Return the [X, Y] coordinate for the center point of the cell that contains the specified text.  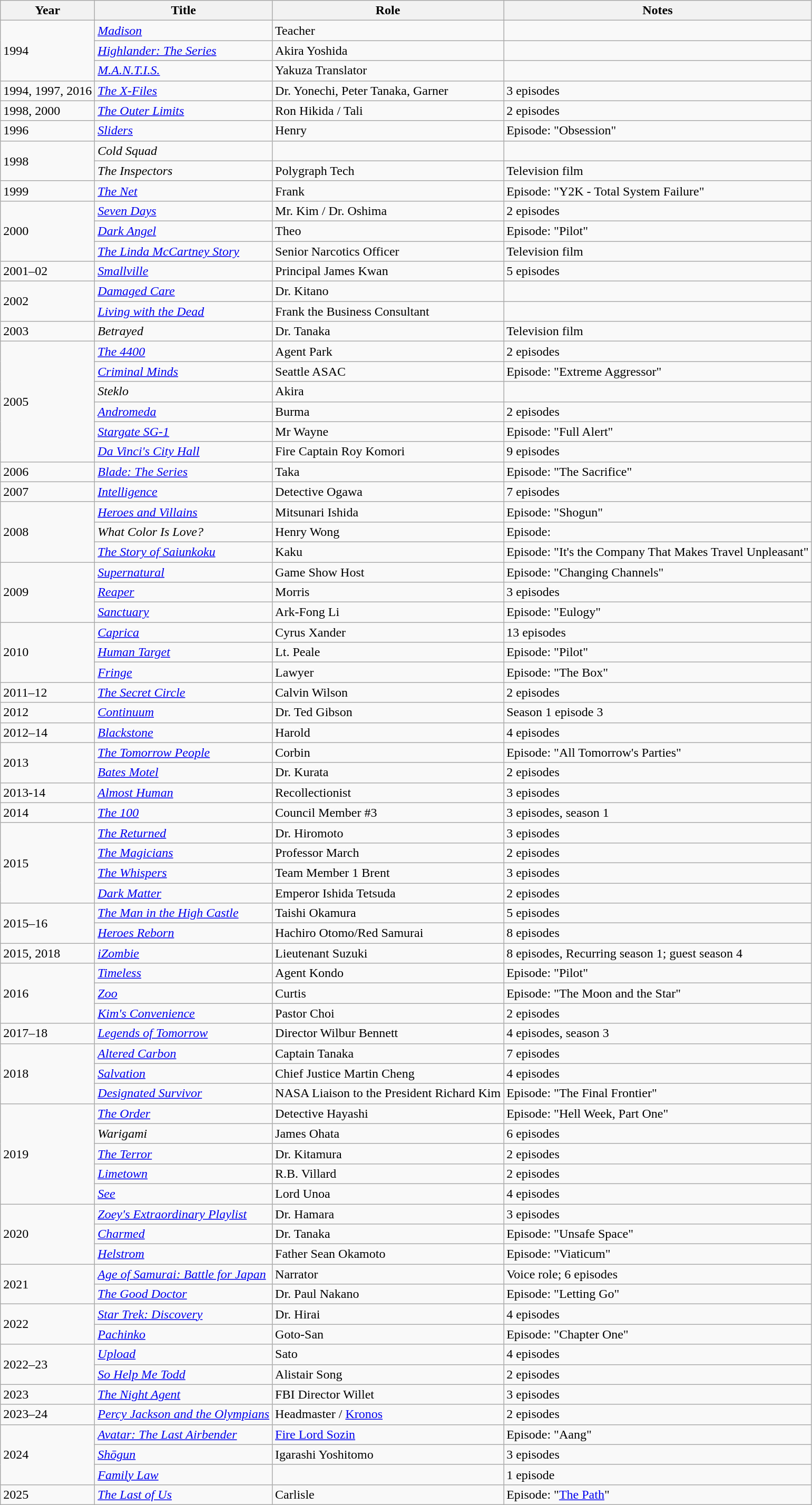
Headmaster / Kronos [388, 1414]
Heroes and Villains [183, 512]
The Whispers [183, 873]
1996 [47, 131]
The 4400 [183, 351]
Pastor Choi [388, 1013]
Council Member #3 [388, 813]
Dark Matter [183, 893]
Episode: "Y2K - Total System Failure" [658, 191]
Kim's Convenience [183, 1013]
The Inspectors [183, 171]
2013 [47, 763]
2018 [47, 1073]
Voice role; 6 episodes [658, 1274]
1998, 2000 [47, 111]
The Linda McCartney Story [183, 251]
Fringe [183, 672]
The Magicians [183, 853]
The Order [183, 1113]
The Net [183, 191]
Mr. Kim / Dr. Oshima [388, 211]
Dr. Ted Gibson [388, 712]
Fire Captain Roy Komori [388, 452]
Dark Angel [183, 231]
M.A.N.T.I.S. [183, 71]
Dr. Kitamura [388, 1154]
Ark-Fong Li [388, 612]
Episode: "Viaticum" [658, 1254]
Reaper [183, 592]
2008 [47, 532]
Fire Lord Sozin [388, 1434]
Da Vinci's City Hall [183, 452]
Sanctuary [183, 612]
Episode: "The Sacrifice" [658, 472]
Episode: "It's the Company That Makes Travel Unpleasant" [658, 552]
Yakuza Translator [388, 71]
Designated Survivor [183, 1093]
Theo [388, 231]
2001–02 [47, 271]
2015, 2018 [47, 953]
Episode: "Changing Channels" [658, 572]
Game Show Host [388, 572]
Andromeda [183, 412]
Supernatural [183, 572]
1998 [47, 161]
2012 [47, 712]
2022 [47, 1324]
Timeless [183, 973]
Detective Hayashi [388, 1113]
Season 1 episode 3 [658, 712]
The Secret Circle [183, 692]
Director Wilbur Bennett [388, 1033]
Smallville [183, 271]
Lord Unoa [388, 1194]
2003 [47, 331]
Upload [183, 1354]
The Good Doctor [183, 1294]
Team Member 1 Brent [388, 873]
Cyrus Xander [388, 632]
4 episodes, season 3 [658, 1033]
Episode: "The Moon and the Star" [658, 993]
FBI Director Willet [388, 1394]
Agent Park [388, 351]
2005 [47, 402]
Lt. Peale [388, 652]
Father Sean Okamoto [388, 1254]
2022–23 [47, 1364]
The Returned [183, 833]
The Night Agent [183, 1394]
Teacher [388, 31]
Chief Justice Martin Cheng [388, 1073]
Episode: "Chapter One" [658, 1334]
Dr. Yonechi, Peter Tanaka, Garner [388, 91]
NASA Liaison to the President Richard Kim [388, 1093]
Episode: "The Box" [658, 672]
Ron Hikida / Tali [388, 111]
Blackstone [183, 732]
Goto-San [388, 1334]
3 episodes, season 1 [658, 813]
Corbin [388, 752]
Role [388, 11]
Blade: The Series [183, 472]
Episode: "Full Alert" [658, 432]
2015–16 [47, 923]
Dr. Hiromoto [388, 833]
Kaku [388, 552]
6 episodes [658, 1133]
Dr. Kurata [388, 773]
Episode: "Shogun" [658, 512]
Stargate SG-1 [183, 432]
Principal James Kwan [388, 271]
See [183, 1194]
Charmed [183, 1234]
Dr. Hirai [388, 1314]
The Story of Saiunkoku [183, 552]
The Terror [183, 1154]
Cold Squad [183, 151]
The 100 [183, 813]
2017–18 [47, 1033]
Episode: "The Path" [658, 1494]
Zoo [183, 993]
Seattle ASAC [388, 372]
1 episode [658, 1474]
Almost Human [183, 793]
9 episodes [658, 452]
Episode: "Letting Go" [658, 1294]
2011–12 [47, 692]
Title [183, 11]
The Outer Limits [183, 111]
Senior Narcotics Officer [388, 251]
2019 [47, 1154]
Episode: "Eulogy" [658, 612]
iZombie [183, 953]
Zoey's Extraordinary Playlist [183, 1214]
Narrator [388, 1274]
Harold [388, 732]
Living with the Dead [183, 311]
What Color Is Love? [183, 532]
Calvin Wilson [388, 692]
Heroes Reborn [183, 933]
Mr Wayne [388, 432]
Lawyer [388, 672]
Human Target [183, 652]
Betrayed [183, 331]
Episode: "Hell Week, Part One" [658, 1113]
Agent Kondo [388, 973]
Sliders [183, 131]
Lieutenant Suzuki [388, 953]
Age of Samurai: Battle for Japan [183, 1274]
1994, 1997, 2016 [47, 91]
Akira Yoshida [388, 51]
Dr. Hamara [388, 1214]
Altered Carbon [183, 1053]
2023 [47, 1394]
Family Law [183, 1474]
Star Trek: Discovery [183, 1314]
Legends of Tomorrow [183, 1033]
Carlisle [388, 1494]
Morris [388, 592]
2002 [47, 301]
2007 [47, 492]
Warigami [183, 1133]
2012–14 [47, 732]
Year [47, 11]
Percy Jackson and the Olympians [183, 1414]
Henry [388, 131]
Curtis [388, 993]
Emperor Ishida Tetsuda [388, 893]
2020 [47, 1234]
2024 [47, 1454]
13 episodes [658, 632]
Episode: "The Final Frontier" [658, 1093]
The Tomorrow People [183, 752]
Continuum [183, 712]
Henry Wong [388, 532]
Madison [183, 31]
1999 [47, 191]
Highlander: The Series [183, 51]
Alistair Song [388, 1374]
Taishi Okamura [388, 913]
Recollectionist [388, 793]
Pachinko [183, 1334]
1994 [47, 51]
Captain Tanaka [388, 1053]
2014 [47, 813]
Sato [388, 1354]
Bates Motel [183, 773]
James Ohata [388, 1133]
Steklo [183, 392]
Intelligence [183, 492]
Helstrom [183, 1254]
So Help Me Todd [183, 1374]
Episode: "Obsession" [658, 131]
Criminal Minds [183, 372]
Episode: "Unsafe Space" [658, 1234]
Mitsunari Ishida [388, 512]
Dr. Paul Nakano [388, 1294]
Notes [658, 11]
2013-14 [47, 793]
Episode: "Aang" [658, 1434]
Episode: "All Tomorrow's Parties" [658, 752]
Detective Ogawa [388, 492]
8 episodes, Recurring season 1; guest season 4 [658, 953]
R.B. Villard [388, 1174]
2009 [47, 592]
2021 [47, 1284]
Igarashi Yoshitomo [388, 1454]
Hachiro Otomo/Red Samurai [388, 933]
2000 [47, 231]
Salvation [183, 1073]
Burma [388, 412]
Episode: [658, 532]
Limetown [183, 1174]
8 episodes [658, 933]
Akira [388, 392]
2023–24 [47, 1414]
2016 [47, 993]
Seven Days [183, 211]
The Man in the High Castle [183, 913]
Polygraph Tech [388, 171]
Frank the Business Consultant [388, 311]
2010 [47, 652]
2025 [47, 1494]
Professor March [388, 853]
Shōgun [183, 1454]
Damaged Care [183, 291]
2015 [47, 863]
Caprica [183, 632]
Frank [388, 191]
Episode: "Extreme Aggressor" [658, 372]
Taka [388, 472]
The X-Files [183, 91]
2006 [47, 472]
Avatar: The Last Airbender [183, 1434]
The Last of Us [183, 1494]
Dr. Kitano [388, 291]
